From the cell containing the given text, extract its center point as [x, y] coordinate. 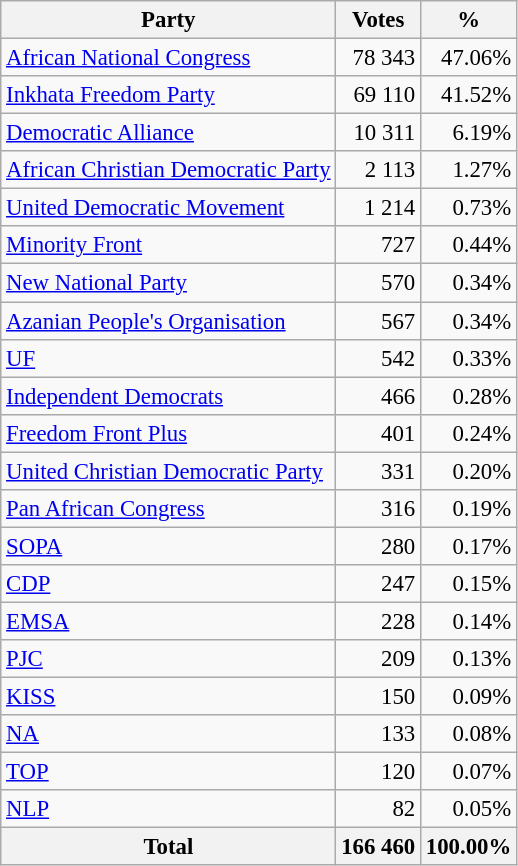
0.44% [469, 245]
0.07% [469, 772]
0.09% [469, 697]
41.52% [469, 95]
316 [378, 509]
133 [378, 734]
SOPA [168, 546]
1.27% [469, 170]
NA [168, 734]
Democratic Alliance [168, 133]
PJC [168, 659]
CDP [168, 584]
0.24% [469, 433]
466 [378, 396]
Total [168, 847]
100.00% [469, 847]
0.13% [469, 659]
401 [378, 433]
Pan African Congress [168, 509]
10 311 [378, 133]
542 [378, 358]
Independent Democrats [168, 396]
New National Party [168, 283]
United Christian Democratic Party [168, 471]
567 [378, 321]
0.17% [469, 546]
0.05% [469, 809]
0.15% [469, 584]
Votes [378, 20]
African National Congress [168, 58]
78 343 [378, 58]
EMSA [168, 621]
331 [378, 471]
209 [378, 659]
0.14% [469, 621]
UF [168, 358]
Azanian People's Organisation [168, 321]
0.20% [469, 471]
82 [378, 809]
570 [378, 283]
United Democratic Movement [168, 208]
69 110 [378, 95]
727 [378, 245]
247 [378, 584]
47.06% [469, 58]
0.28% [469, 396]
1 214 [378, 208]
280 [378, 546]
KISS [168, 697]
150 [378, 697]
166 460 [378, 847]
TOP [168, 772]
0.08% [469, 734]
228 [378, 621]
120 [378, 772]
0.73% [469, 208]
0.33% [469, 358]
6.19% [469, 133]
Freedom Front Plus [168, 433]
% [469, 20]
Inkhata Freedom Party [168, 95]
NLP [168, 809]
2 113 [378, 170]
Party [168, 20]
Minority Front [168, 245]
African Christian Democratic Party [168, 170]
0.19% [469, 509]
